From the cell containing the given text, extract its center point as [X, Y] coordinate. 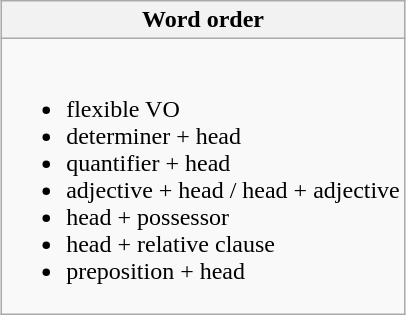
flexible VOdeterminer + headquantifier + headadjective + head / head + adjectivehead + possessorhead + relative clausepreposition + head [204, 176]
Word order [204, 20]
